For the text-containing cell, return its midpoint in [X, Y] coordinate format. 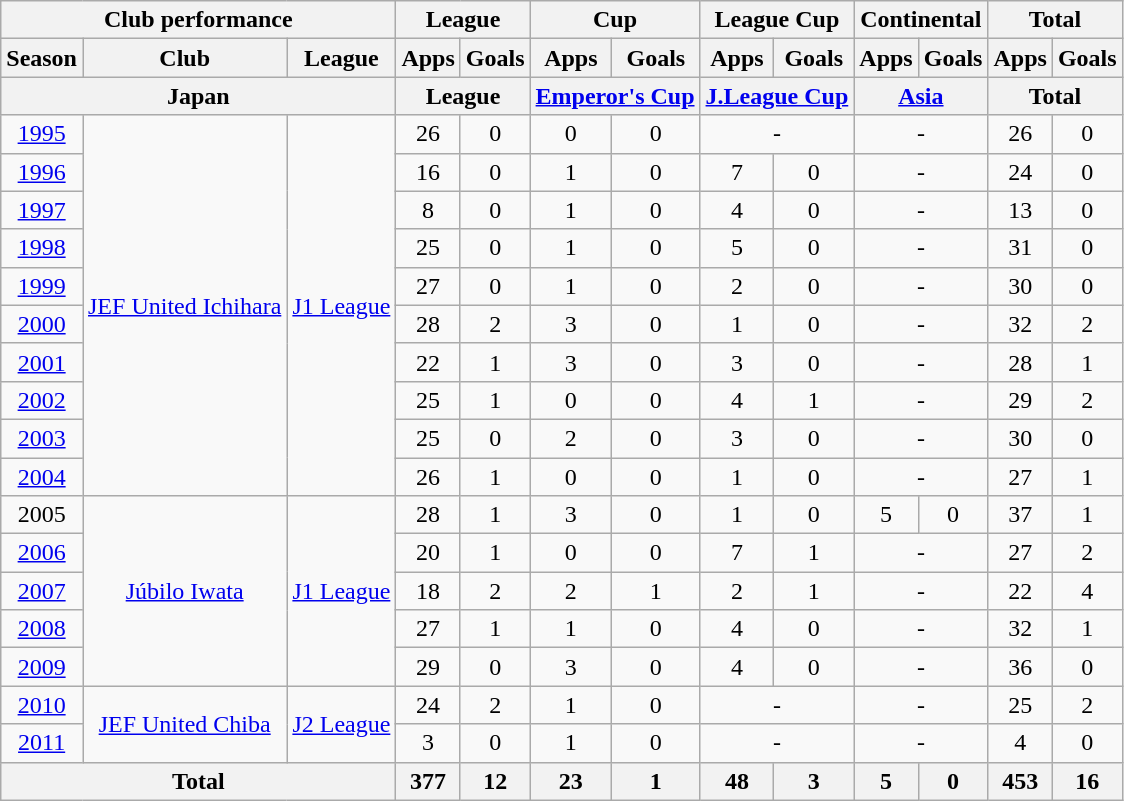
Season [42, 58]
Club performance [198, 20]
JEF United Chiba [184, 724]
J2 League [342, 724]
Júbilo Iwata [184, 591]
Cup [615, 20]
2011 [42, 743]
2006 [42, 553]
2009 [42, 667]
1999 [42, 286]
2003 [42, 438]
J.League Cup [777, 96]
Continental [921, 20]
31 [1020, 248]
JEF United Ichihara [184, 306]
2002 [42, 400]
2004 [42, 477]
1998 [42, 248]
2007 [42, 591]
1996 [42, 172]
Japan [198, 96]
Asia [921, 96]
8 [428, 210]
2008 [42, 629]
36 [1020, 667]
453 [1020, 781]
23 [571, 781]
20 [428, 553]
13 [1020, 210]
12 [495, 781]
Club [184, 58]
League Cup [777, 20]
Emperor's Cup [615, 96]
377 [428, 781]
2005 [42, 515]
37 [1020, 515]
1995 [42, 134]
2001 [42, 362]
48 [737, 781]
18 [428, 591]
2000 [42, 324]
2010 [42, 705]
1997 [42, 210]
